Locate the cell with the specified text and output its (X, Y) center coordinate. 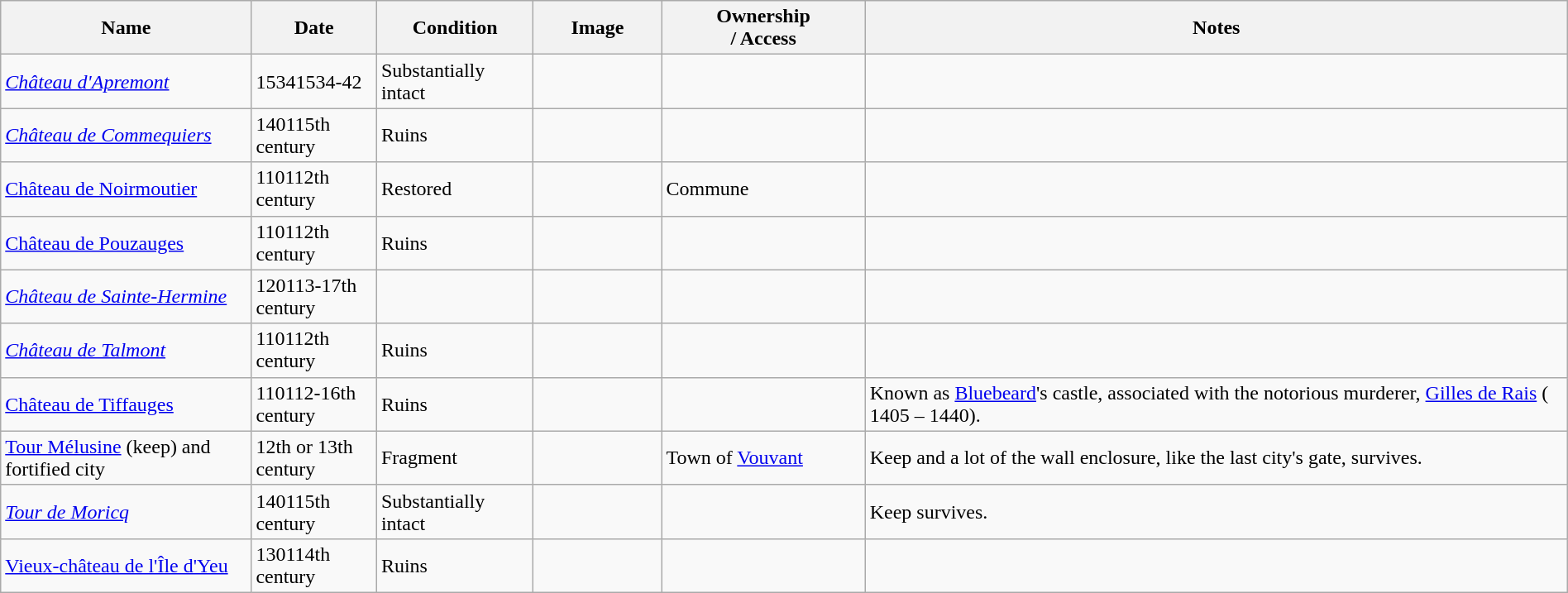
130114th century (314, 566)
Château de Pouzauges (126, 243)
Tour Mélusine (keep) and fortified city (126, 458)
Château de Talmont (126, 351)
120113-17th century (314, 296)
Image (597, 28)
Name (126, 28)
Château de Sainte-Hermine (126, 296)
Keep and a lot of the wall enclosure, like the last city's gate, survives. (1216, 458)
Town of Vouvant (763, 458)
Château de Tiffauges (126, 404)
Château de Noirmoutier (126, 189)
Vieux-château de l'Île d'Yeu (126, 566)
Château d'Apremont (126, 81)
15341534-42 (314, 81)
Date (314, 28)
110112-16th century (314, 404)
Château de Commequiers (126, 136)
Notes (1216, 28)
Known as Bluebeard's castle, associated with the notorious murderer, Gilles de Rais ( 1405 – 1440). (1216, 404)
Condition (455, 28)
Restored (455, 189)
Keep survives. (1216, 511)
Commune (763, 189)
Fragment (455, 458)
12th or 13th century (314, 458)
Tour de Moricq (126, 511)
Ownership/ Access (763, 28)
